Detect which cell encompasses the target text, then output its [x, y] center coordinate. 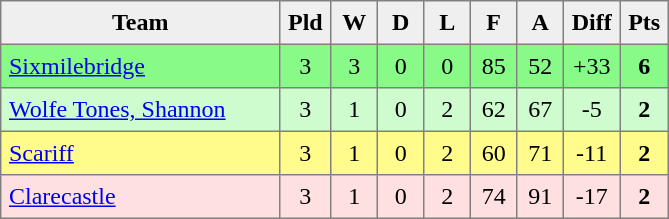
74 [493, 197]
Diff [591, 23]
-17 [591, 197]
Pld [306, 23]
67 [540, 110]
D [400, 23]
6 [644, 66]
71 [540, 153]
L [447, 23]
Pts [644, 23]
Sixmilebridge [140, 66]
-11 [591, 153]
60 [493, 153]
A [540, 23]
W [354, 23]
Scariff [140, 153]
+33 [591, 66]
85 [493, 66]
-5 [591, 110]
Team [140, 23]
F [493, 23]
91 [540, 197]
52 [540, 66]
62 [493, 110]
Clarecastle [140, 197]
Wolfe Tones, Shannon [140, 110]
